Detect which cell encompasses the target text, then output its (X, Y) center coordinate. 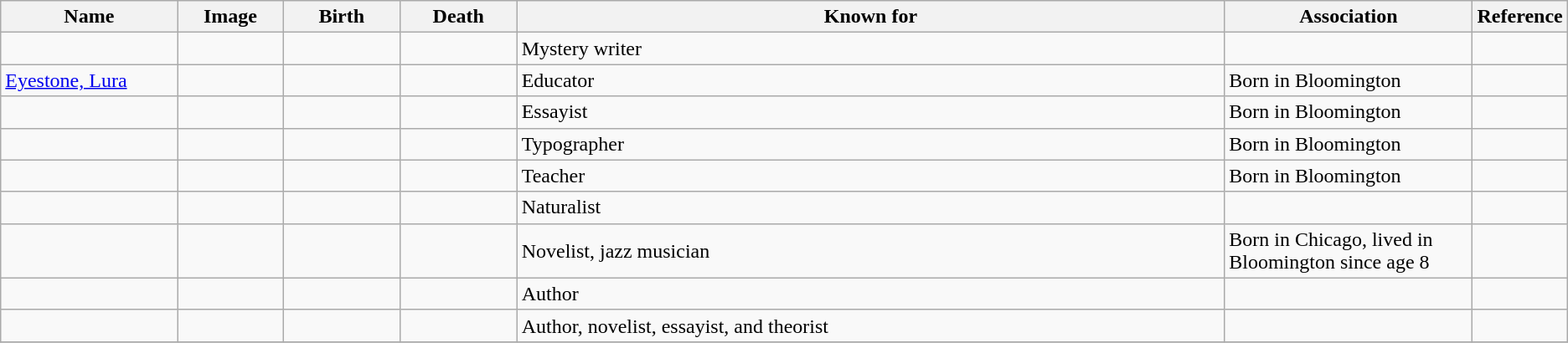
Typographer (871, 144)
Eyestone, Lura (89, 80)
Birth (342, 17)
Reference (1519, 17)
Name (89, 17)
Author, novelist, essayist, and theorist (871, 325)
Known for (871, 17)
Novelist, jazz musician (871, 251)
Born in Chicago, lived in Bloomington since age 8 (1349, 251)
Teacher (871, 176)
Naturalist (871, 207)
Death (458, 17)
Educator (871, 80)
Mystery writer (871, 49)
Association (1349, 17)
Author (871, 294)
Image (230, 17)
Essayist (871, 112)
